Pinpoint the cell where the given text exists, returning its (X, Y) midpoint coordinate. 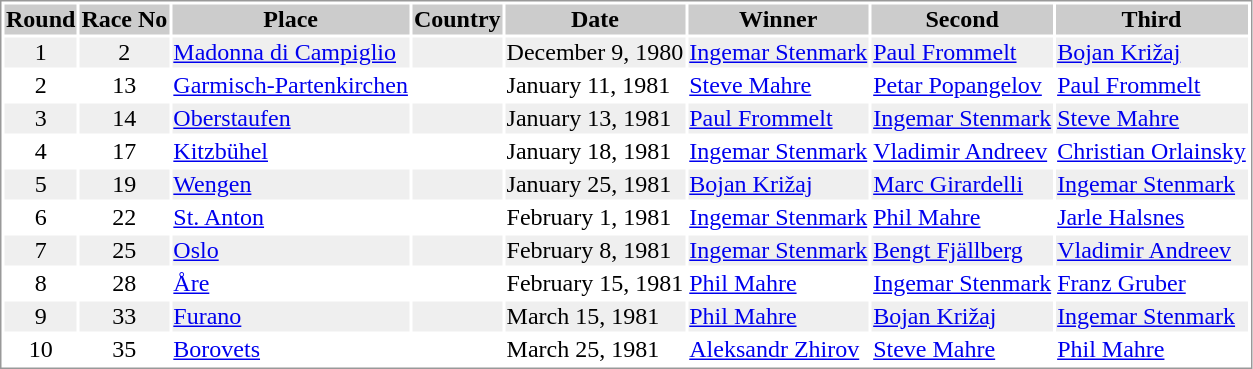
3 (40, 119)
Country (457, 19)
Third (1152, 19)
St. Anton (291, 217)
Round (40, 19)
33 (124, 317)
28 (124, 283)
Aleksandr Zhirov (778, 349)
Oberstaufen (291, 119)
Winner (778, 19)
19 (124, 185)
17 (124, 151)
Christian Orlainsky (1152, 151)
Oslo (291, 251)
Franz Gruber (1152, 283)
Petar Popangelov (962, 85)
1 (40, 53)
January 11, 1981 (595, 85)
February 15, 1981 (595, 283)
22 (124, 217)
7 (40, 251)
March 15, 1981 (595, 317)
14 (124, 119)
Marc Girardelli (962, 185)
January 18, 1981 (595, 151)
5 (40, 185)
8 (40, 283)
December 9, 1980 (595, 53)
March 25, 1981 (595, 349)
Race No (124, 19)
Wengen (291, 185)
6 (40, 217)
Åre (291, 283)
Place (291, 19)
Second (962, 19)
Furano (291, 317)
Kitzbühel (291, 151)
35 (124, 349)
Madonna di Campiglio (291, 53)
January 25, 1981 (595, 185)
10 (40, 349)
February 8, 1981 (595, 251)
25 (124, 251)
4 (40, 151)
January 13, 1981 (595, 119)
Bengt Fjällberg (962, 251)
Jarle Halsnes (1152, 217)
February 1, 1981 (595, 217)
Date (595, 19)
9 (40, 317)
Borovets (291, 349)
13 (124, 85)
Garmisch-Partenkirchen (291, 85)
